Scan for the cell matching the given text and deliver its [X, Y] coordinate at center. 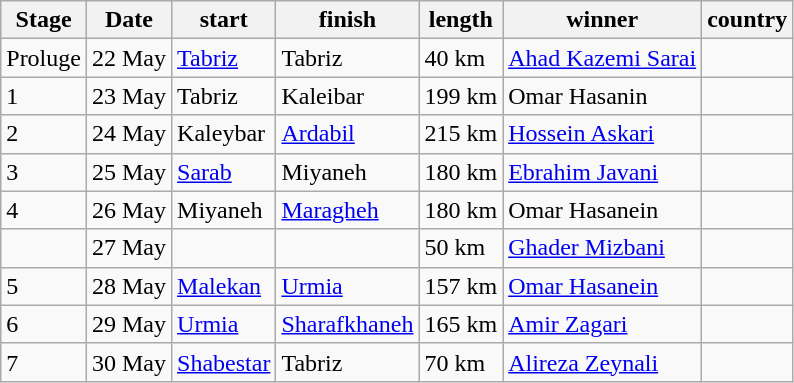
165 km [461, 324]
Ghader Mizbani [602, 248]
23 May [128, 96]
finish [348, 20]
27 May [128, 248]
Kaleybar [224, 134]
22 May [128, 58]
157 km [461, 286]
28 May [128, 286]
Maragheh [348, 210]
Shabestar [224, 362]
Kaleibar [348, 96]
25 May [128, 172]
3 [44, 172]
Proluge [44, 58]
5 [44, 286]
Alireza Zeynali [602, 362]
4 [44, 210]
40 km [461, 58]
winner [602, 20]
2 [44, 134]
199 km [461, 96]
6 [44, 324]
start [224, 20]
215 km [461, 134]
Ebrahim Javani [602, 172]
7 [44, 362]
length [461, 20]
29 May [128, 324]
Stage [44, 20]
Sarab [224, 172]
Hossein Askari [602, 134]
1 [44, 96]
Ardabil [348, 134]
Ahad Kazemi Sarai [602, 58]
50 km [461, 248]
country [748, 20]
24 May [128, 134]
Malekan [224, 286]
70 km [461, 362]
26 May [128, 210]
Omar Hasanin [602, 96]
Date [128, 20]
30 May [128, 362]
Sharafkhaneh [348, 324]
Amir Zagari [602, 324]
